Capture the cell that displays the provided text and extract its (X, Y) central coordinate. 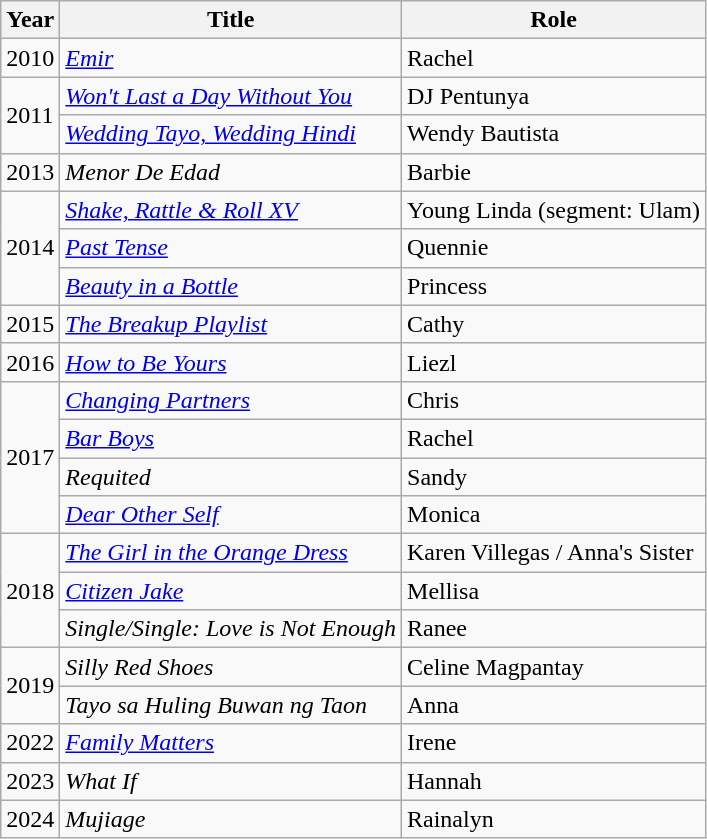
Barbie (554, 172)
Menor De Edad (231, 172)
Mellisa (554, 591)
How to Be Yours (231, 362)
2013 (30, 172)
Dear Other Self (231, 515)
Wendy Bautista (554, 134)
Shake, Rattle & Roll XV (231, 210)
Ranee (554, 629)
Mujiage (231, 819)
Liezl (554, 362)
Family Matters (231, 743)
Anna (554, 705)
2014 (30, 248)
2018 (30, 591)
Won't Last a Day Without You (231, 96)
Role (554, 20)
Year (30, 20)
Rainalyn (554, 819)
Princess (554, 286)
2017 (30, 457)
2022 (30, 743)
Wedding Tayo, Wedding Hindi (231, 134)
Hannah (554, 781)
Tayo sa Huling Buwan ng Taon (231, 705)
2023 (30, 781)
DJ Pentunya (554, 96)
Quennie (554, 248)
Chris (554, 400)
Karen Villegas / Anna's Sister (554, 553)
Celine Magpantay (554, 667)
2015 (30, 324)
Young Linda (segment: Ulam) (554, 210)
Beauty in a Bottle (231, 286)
Title (231, 20)
Monica (554, 515)
2010 (30, 58)
What If (231, 781)
Citizen Jake (231, 591)
2011 (30, 115)
Sandy (554, 477)
Irene (554, 743)
The Girl in the Orange Dress (231, 553)
2024 (30, 819)
Past Tense (231, 248)
The Breakup Playlist (231, 324)
Single/Single: Love is Not Enough (231, 629)
2019 (30, 686)
2016 (30, 362)
Emir (231, 58)
Bar Boys (231, 438)
Requited (231, 477)
Silly Red Shoes (231, 667)
Changing Partners (231, 400)
Cathy (554, 324)
